Scan for the cell matching the given text and deliver its (X, Y) coordinate at center. 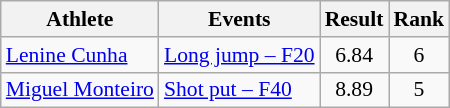
8.89 (354, 90)
5 (420, 90)
Result (354, 19)
6.84 (354, 55)
Lenine Cunha (80, 55)
Long jump – F20 (240, 55)
Shot put – F40 (240, 90)
Rank (420, 19)
Events (240, 19)
6 (420, 55)
Athlete (80, 19)
Miguel Monteiro (80, 90)
